Scan for the cell matching the given text and deliver its [X, Y] coordinate at center. 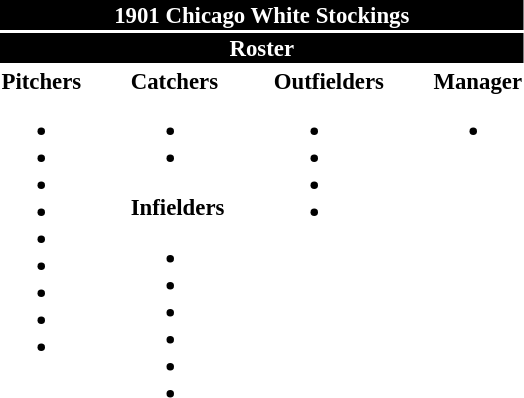
1901 Chicago White Stockings [262, 15]
Roster [262, 48]
